Extract the (x, y) coordinate from the center of the cell holding the provided text.  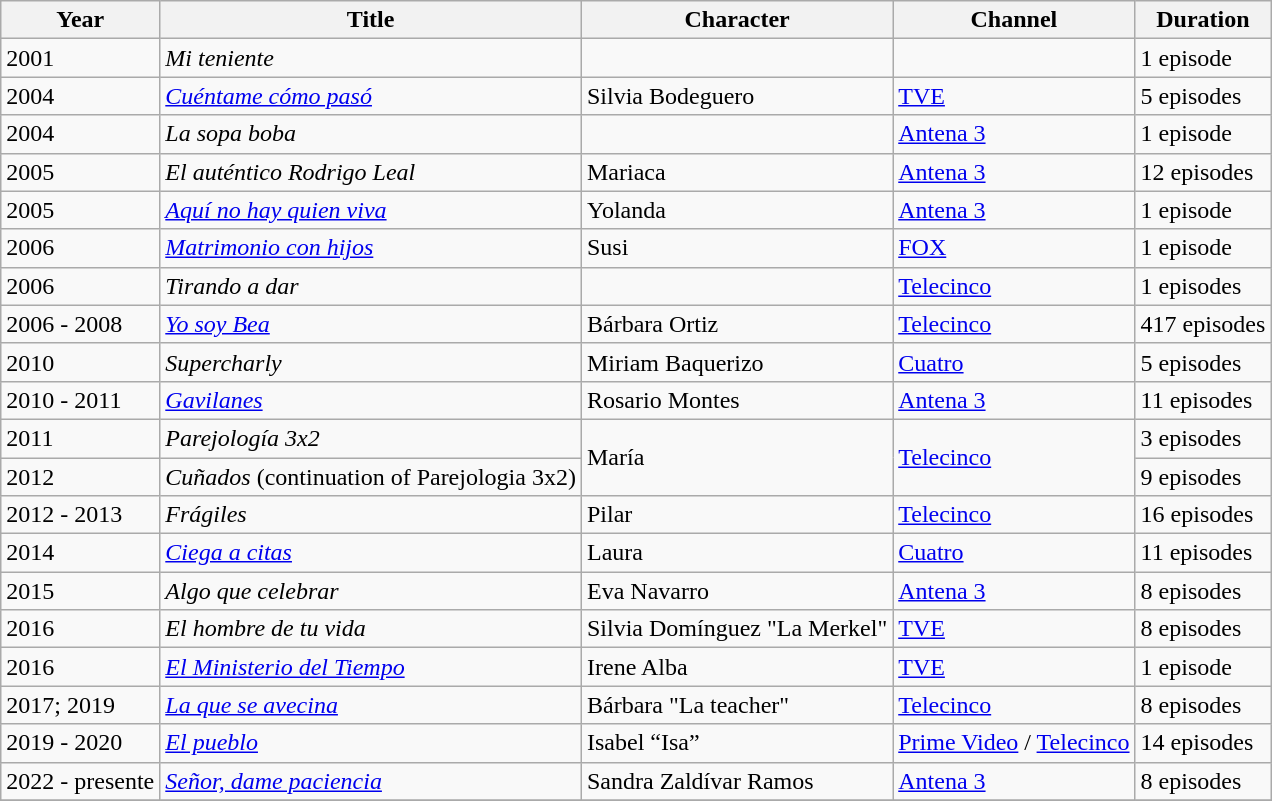
2014 (80, 553)
Channel (1014, 20)
Silvia Domínguez "La Merkel" (736, 629)
FOX (1014, 248)
Frágiles (371, 515)
La sopa boba (371, 134)
Silvia Bodeguero (736, 96)
Sandra Zaldívar Ramos (736, 781)
Mi teniente (371, 58)
16 episodes (1203, 515)
2010 (80, 362)
Eva Navarro (736, 591)
Tirando a dar (371, 286)
1 episodes (1203, 286)
Cuéntame cómo pasó (371, 96)
14 episodes (1203, 743)
2011 (80, 438)
2012 (80, 477)
Algo que celebrar (371, 591)
2001 (80, 58)
3 episodes (1203, 438)
Gavilanes (371, 400)
Rosario Montes (736, 400)
El auténtico Rodrigo Leal (371, 172)
El pueblo (371, 743)
Cuñados (continuation of Parejologia 3x2) (371, 477)
Bárbara "La teacher" (736, 705)
Miriam Baquerizo (736, 362)
El hombre de tu vida (371, 629)
María (736, 457)
Aquí no hay quien viva (371, 210)
Isabel “Isa” (736, 743)
Pilar (736, 515)
Laura (736, 553)
417 episodes (1203, 324)
9 episodes (1203, 477)
2015 (80, 591)
Parejología 3x2 (371, 438)
Matrimonio con hijos (371, 248)
Yolanda (736, 210)
Year (80, 20)
El Ministerio del Tiempo (371, 667)
2019 - 2020 (80, 743)
Mariaca (736, 172)
12 episodes (1203, 172)
2010 - 2011 (80, 400)
Ciega a citas (371, 553)
Bárbara Ortiz (736, 324)
2006 - 2008 (80, 324)
2022 - presente (80, 781)
Señor, dame paciencia (371, 781)
Supercharly (371, 362)
Duration (1203, 20)
La que se avecina (371, 705)
2017; 2019 (80, 705)
Irene Alba (736, 667)
Susi (736, 248)
Yo soy Bea (371, 324)
2012 - 2013 (80, 515)
Title (371, 20)
Prime Video / Telecinco (1014, 743)
Character (736, 20)
